Find where the given text appears and provide that cell's center as [X, Y] coordinate. 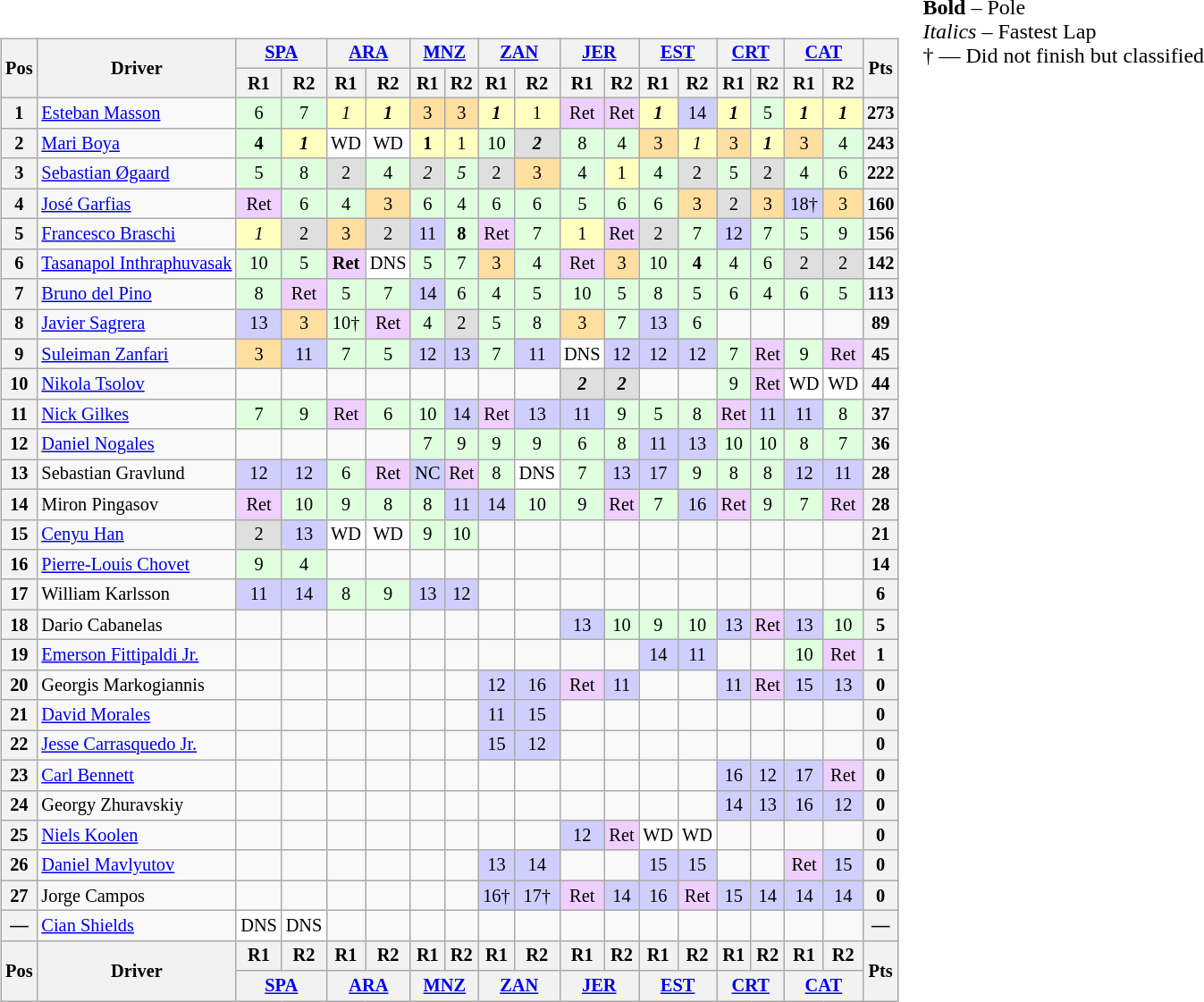
Jesse Carrasquedo Jr. [136, 745]
Georgis Markogiannis [136, 685]
Cenyu Han [136, 535]
18† [804, 204]
37 [880, 415]
David Morales [136, 715]
26 [19, 865]
22 [19, 745]
156 [880, 234]
Sebastian Øgaard [136, 173]
Bruno del Pino [136, 294]
Dario Cabanelas [136, 625]
20 [19, 685]
18 [19, 625]
10† [346, 324]
Georgy Zhuravskiy [136, 805]
William Karlsson [136, 594]
Sebastian Gravlund [136, 475]
Suleiman Zanfari [136, 354]
36 [880, 444]
45 [880, 354]
Mari Boya [136, 144]
273 [880, 114]
142 [880, 264]
Francesco Braschi [136, 234]
Nick Gilkes [136, 415]
25 [19, 836]
24 [19, 805]
113 [880, 294]
Daniel Nogales [136, 444]
27 [19, 896]
44 [880, 384]
José Garfias [136, 204]
Jorge Campos [136, 896]
Cian Shields [136, 926]
89 [880, 324]
222 [880, 173]
Esteban Masson [136, 114]
Miron Pingasov [136, 504]
Javier Sagrera [136, 324]
Tasanapol Inthraphuvasak [136, 264]
Carl Bennett [136, 775]
19 [19, 655]
Nikola Tsolov [136, 384]
Emerson Fittipaldi Jr. [136, 655]
17† [537, 896]
243 [880, 144]
160 [880, 204]
Daniel Mavlyutov [136, 865]
NC [427, 475]
Niels Koolen [136, 836]
16† [496, 896]
23 [19, 775]
Pierre-Louis Chovet [136, 565]
